Locate the cell with the specified text and output its [x, y] center coordinate. 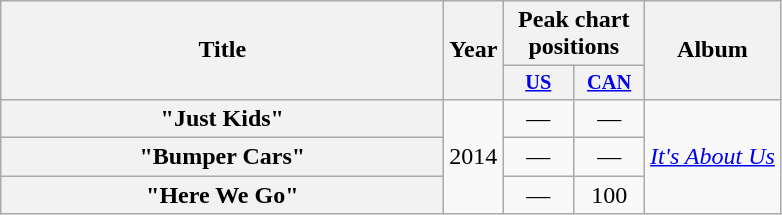
It's About Us [713, 156]
Album [713, 50]
100 [610, 195]
"Here We Go" [222, 195]
2014 [474, 156]
Title [222, 50]
US [538, 83]
"Just Kids" [222, 118]
"Bumper Cars" [222, 157]
CAN [610, 83]
Peak chart positions [574, 34]
Year [474, 50]
